Find where the given text appears and provide that cell's center as (x, y) coordinate. 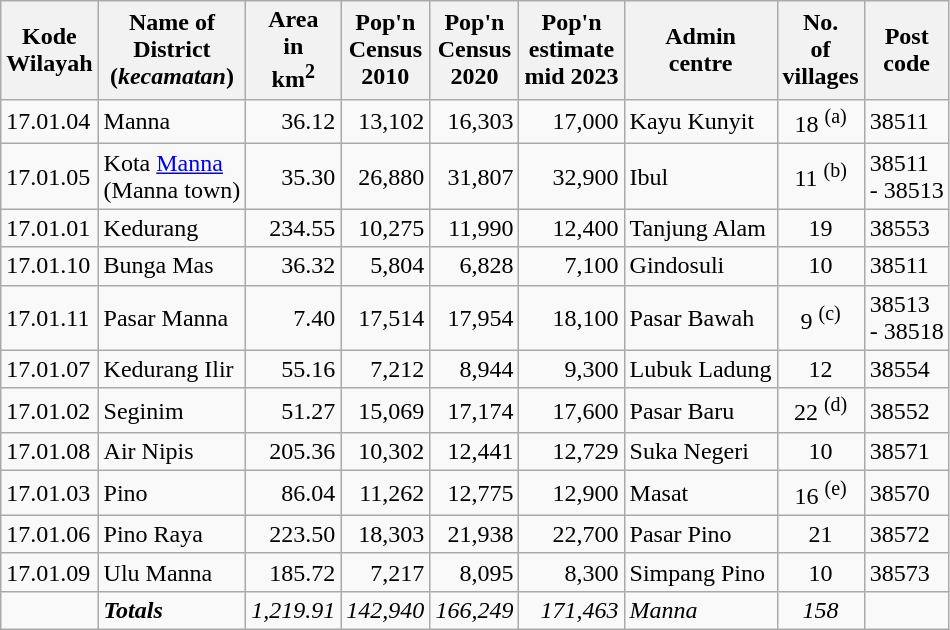
171,463 (572, 610)
Pop'nCensus2010 (386, 50)
36.32 (294, 266)
38572 (906, 534)
22,700 (572, 534)
9,300 (572, 369)
12,900 (572, 494)
38513- 38518 (906, 318)
142,940 (386, 610)
17.01.01 (50, 228)
7.40 (294, 318)
Pasar Baru (700, 410)
Name ofDistrict(kecamatan) (172, 50)
12,775 (474, 494)
17.01.05 (50, 176)
Bunga Mas (172, 266)
38571 (906, 452)
Simpang Pino (700, 572)
Pop'nestimatemid 2023 (572, 50)
Seginim (172, 410)
Kedurang (172, 228)
22 (d) (820, 410)
31,807 (474, 176)
No.ofvillages (820, 50)
205.36 (294, 452)
38552 (906, 410)
Pasar Pino (700, 534)
234.55 (294, 228)
8,944 (474, 369)
38553 (906, 228)
12,441 (474, 452)
Ibul (700, 176)
51.27 (294, 410)
7,100 (572, 266)
5,804 (386, 266)
36.12 (294, 122)
35.30 (294, 176)
17,600 (572, 410)
17.01.11 (50, 318)
17.01.06 (50, 534)
Pino Raya (172, 534)
26,880 (386, 176)
11 (b) (820, 176)
Tanjung Alam (700, 228)
17,954 (474, 318)
17,000 (572, 122)
38570 (906, 494)
Kode Wilayah (50, 50)
17.01.04 (50, 122)
17.01.07 (50, 369)
1,219.91 (294, 610)
11,990 (474, 228)
16 (e) (820, 494)
7,212 (386, 369)
Suka Negeri (700, 452)
16,303 (474, 122)
17.01.03 (50, 494)
8,300 (572, 572)
Kayu Kunyit (700, 122)
166,249 (474, 610)
158 (820, 610)
18,303 (386, 534)
185.72 (294, 572)
Pino (172, 494)
Masat (700, 494)
11,262 (386, 494)
38573 (906, 572)
6,828 (474, 266)
38554 (906, 369)
38511- 38513 (906, 176)
17.01.08 (50, 452)
Admincentre (700, 50)
Totals (172, 610)
12 (820, 369)
21,938 (474, 534)
Areainkm2 (294, 50)
Pop'nCensus2020 (474, 50)
15,069 (386, 410)
Pasar Bawah (700, 318)
Kedurang Ilir (172, 369)
Ulu Manna (172, 572)
10,302 (386, 452)
17,174 (474, 410)
18 (a) (820, 122)
18,100 (572, 318)
86.04 (294, 494)
21 (820, 534)
12,729 (572, 452)
8,095 (474, 572)
Air Nipis (172, 452)
17,514 (386, 318)
Kota Manna (Manna town) (172, 176)
Postcode (906, 50)
223.50 (294, 534)
12,400 (572, 228)
Gindosuli (700, 266)
19 (820, 228)
Lubuk Ladung (700, 369)
7,217 (386, 572)
Pasar Manna (172, 318)
13,102 (386, 122)
9 (c) (820, 318)
17.01.09 (50, 572)
10,275 (386, 228)
17.01.10 (50, 266)
17.01.02 (50, 410)
32,900 (572, 176)
55.16 (294, 369)
